Scan for the cell matching the given text and deliver its [X, Y] coordinate at center. 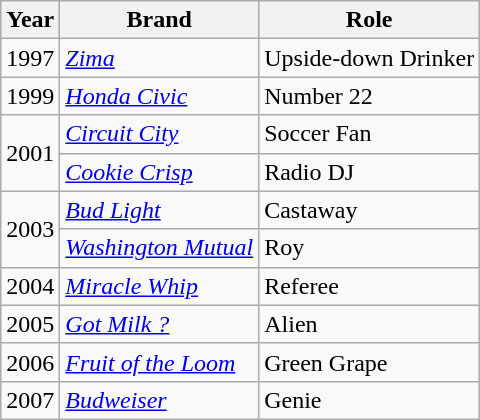
2004 [30, 286]
Referee [370, 286]
1999 [30, 96]
Roy [370, 248]
1997 [30, 58]
Genie [370, 400]
Fruit of the Loom [160, 362]
Number 22 [370, 96]
Role [370, 20]
2003 [30, 229]
Soccer Fan [370, 134]
Castaway [370, 210]
Radio DJ [370, 172]
2007 [30, 400]
Alien [370, 324]
2005 [30, 324]
Green Grape [370, 362]
2006 [30, 362]
Cookie Crisp [160, 172]
Miracle Whip [160, 286]
Got Milk ? [160, 324]
Budweiser [160, 400]
Year [30, 20]
Bud Light [160, 210]
Washington Mutual [160, 248]
Zima [160, 58]
Upside-down Drinker [370, 58]
2001 [30, 153]
Brand [160, 20]
Honda Civic [160, 96]
Circuit City [160, 134]
